Find where the given text appears and provide that cell's center as (x, y) coordinate. 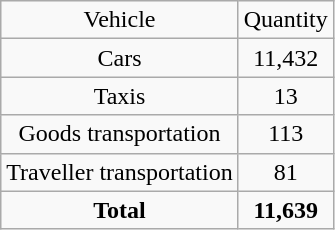
81 (286, 172)
Taxis (120, 96)
Cars (120, 58)
113 (286, 134)
11,432 (286, 58)
Vehicle (120, 20)
13 (286, 96)
Traveller transportation (120, 172)
Total (120, 210)
Goods transportation (120, 134)
11,639 (286, 210)
Quantity (286, 20)
